Detect which cell encompasses the target text, then output its (X, Y) center coordinate. 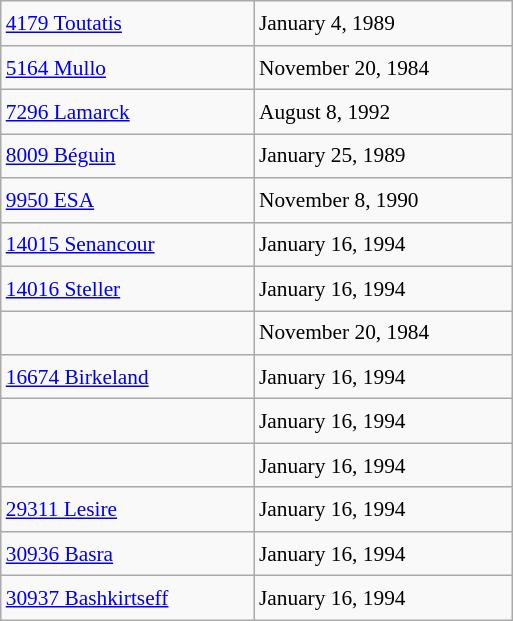
14015 Senancour (128, 244)
4179 Toutatis (128, 23)
5164 Mullo (128, 67)
30937 Bashkirtseff (128, 598)
January 4, 1989 (383, 23)
8009 Béguin (128, 156)
August 8, 1992 (383, 112)
January 25, 1989 (383, 156)
7296 Lamarck (128, 112)
9950 ESA (128, 200)
29311 Lesire (128, 509)
30936 Basra (128, 554)
14016 Steller (128, 288)
November 8, 1990 (383, 200)
16674 Birkeland (128, 377)
